For the text-containing cell, return its midpoint in [X, Y] coordinate format. 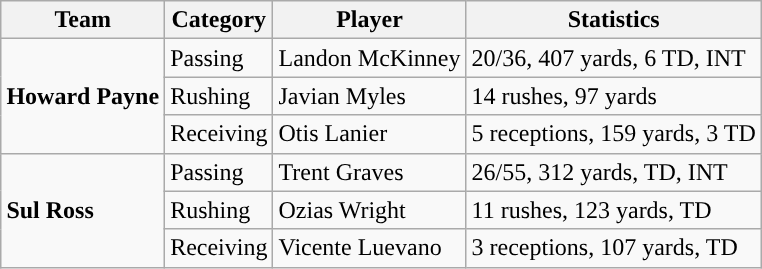
Team [83, 20]
5 receptions, 159 yards, 3 TD [614, 134]
Landon McKinney [370, 58]
26/55, 312 yards, TD, INT [614, 172]
Category [219, 20]
Trent Graves [370, 172]
Vicente Luevano [370, 248]
Player [370, 20]
Otis Lanier [370, 134]
Javian Myles [370, 96]
14 rushes, 97 yards [614, 96]
20/36, 407 yards, 6 TD, INT [614, 58]
Ozias Wright [370, 210]
3 receptions, 107 yards, TD [614, 248]
Sul Ross [83, 210]
11 rushes, 123 yards, TD [614, 210]
Statistics [614, 20]
Howard Payne [83, 96]
